Return the [X, Y] coordinate for the center point of the cell that contains the specified text.  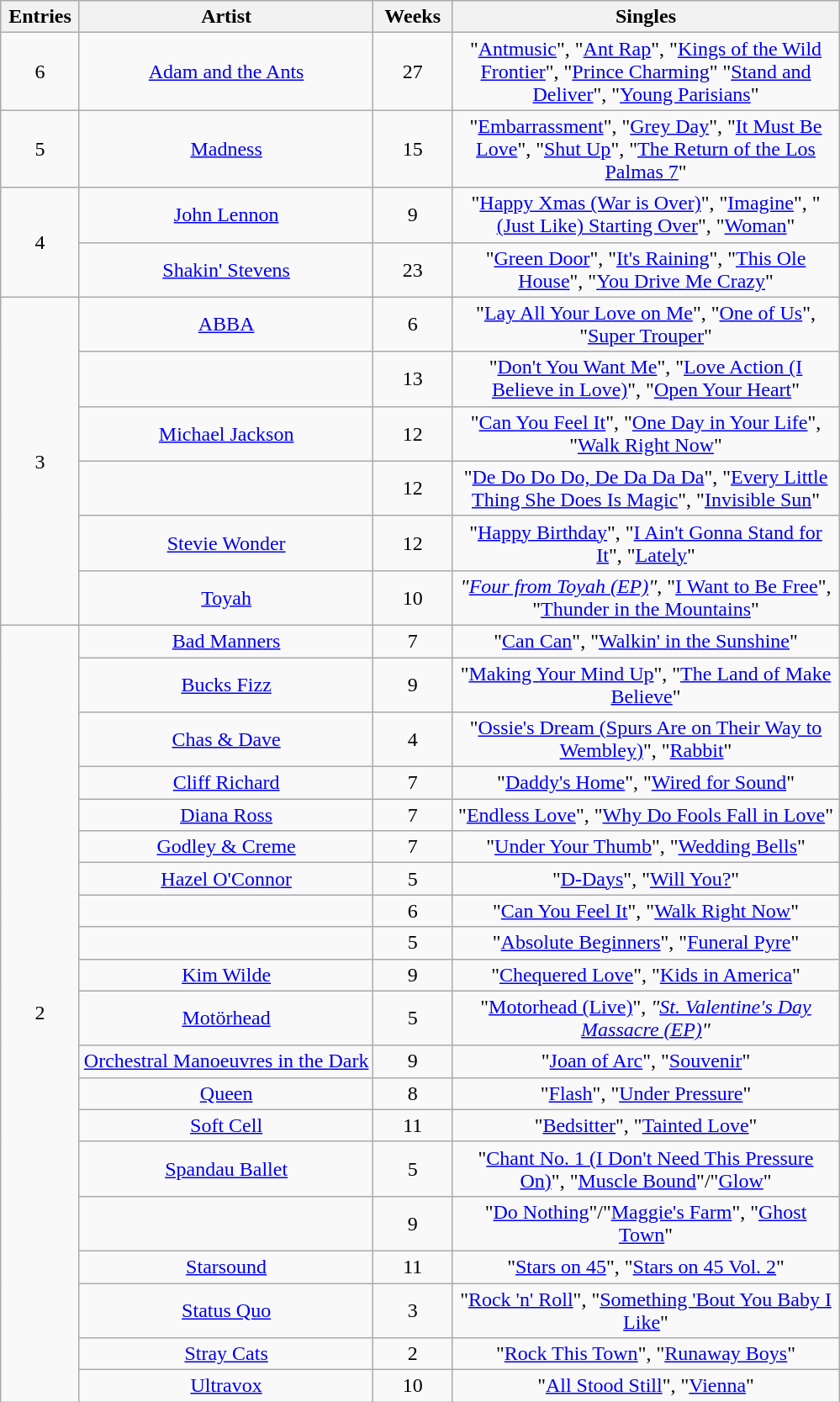
27 [413, 71]
Singles [646, 17]
"Rock 'n' Roll", "Something 'Bout You Baby I Like" [646, 1310]
Stevie Wonder [226, 543]
"Can Can", "Walkin' in the Sunshine" [646, 641]
23 [413, 269]
"Don't You Want Me", "Love Action (I Believe in Love)", "Open Your Heart" [646, 378]
Chas & Dave [226, 740]
Spandau Ballet [226, 1169]
Bad Manners [226, 641]
Entries [40, 17]
Weeks [413, 17]
"Happy Birthday", "I Ain't Gonna Stand for It", "Lately" [646, 543]
"All Stood Still", "Vienna" [646, 1386]
"Bedsitter", "Tainted Love" [646, 1125]
Kim Wilde [226, 975]
"Under Your Thumb", "Wedding Bells" [646, 847]
"Antmusic", "Ant Rap", "Kings of the Wild Frontier", "Prince Charming" "Stand and Deliver", "Young Parisians" [646, 71]
"D-Days", "Will You?" [646, 879]
Stray Cats [226, 1354]
"Chant No. 1 (I Don't Need This Pressure On)", "Muscle Bound"/"Glow" [646, 1169]
Shakin' Stevens [226, 269]
Soft Cell [226, 1125]
Michael Jackson [226, 434]
8 [413, 1093]
"De Do Do Do, De Da Da Da", "Every Little Thing She Does Is Magic", "Invisible Sun" [646, 488]
"Flash", "Under Pressure" [646, 1093]
Adam and the Ants [226, 71]
"Lay All Your Love on Me", "One of Us", "Super Trouper" [646, 325]
"Making Your Mind Up", "The Land of Make Believe" [646, 685]
Godley & Creme [226, 847]
"Rock This Town", "Runaway Boys" [646, 1354]
Toyah [226, 597]
Queen [226, 1093]
Motörhead [226, 1018]
"Ossie's Dream (Spurs Are on Their Way to Wembley)", "Rabbit" [646, 740]
Cliff Richard [226, 783]
John Lennon [226, 215]
"Can You Feel It", "Walk Right Now" [646, 911]
"Motorhead (Live)", "St. Valentine's Day Massacre (EP)" [646, 1018]
ABBA [226, 325]
"Do Nothing"/"Maggie's Farm", "Ghost Town" [646, 1223]
Ultravox [226, 1386]
"Chequered Love", "Kids in America" [646, 975]
13 [413, 378]
Artist [226, 17]
"Green Door", "It's Raining", "This Ole House", "You Drive Me Crazy" [646, 269]
15 [413, 149]
Orchestral Manoeuvres in the Dark [226, 1061]
Starsound [226, 1267]
Hazel O'Connor [226, 879]
"Daddy's Home", "Wired for Sound" [646, 783]
"Four from Toyah (EP)", "I Want to Be Free", "Thunder in the Mountains" [646, 597]
"Can You Feel It", "One Day in Your Life", "Walk Right Now" [646, 434]
"Endless Love", "Why Do Fools Fall in Love" [646, 815]
"Happy Xmas (War is Over)", "Imagine", "(Just Like) Starting Over", "Woman" [646, 215]
Status Quo [226, 1310]
"Absolute Beginners", "Funeral Pyre" [646, 943]
Bucks Fizz [226, 685]
Diana Ross [226, 815]
Madness [226, 149]
"Embarrassment", "Grey Day", "It Must Be Love", "Shut Up", "The Return of the Los Palmas 7" [646, 149]
"Stars on 45", "Stars on 45 Vol. 2" [646, 1267]
"Joan of Arc", "Souvenir" [646, 1061]
